Detect which cell encompasses the target text, then output its [x, y] center coordinate. 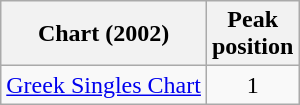
Peakposition [252, 34]
Chart (2002) [104, 34]
1 [252, 85]
Greek Singles Chart [104, 85]
